Detect which cell encompasses the target text, then output its [X, Y] center coordinate. 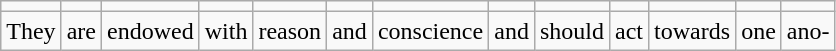
endowed [150, 31]
are [81, 31]
act [630, 31]
reason [290, 31]
one [759, 31]
towards [692, 31]
They [31, 31]
ano- [808, 31]
with [226, 31]
should [572, 31]
conscience [430, 31]
